Return the (X, Y) coordinate for the center point of the cell that contains the specified text.  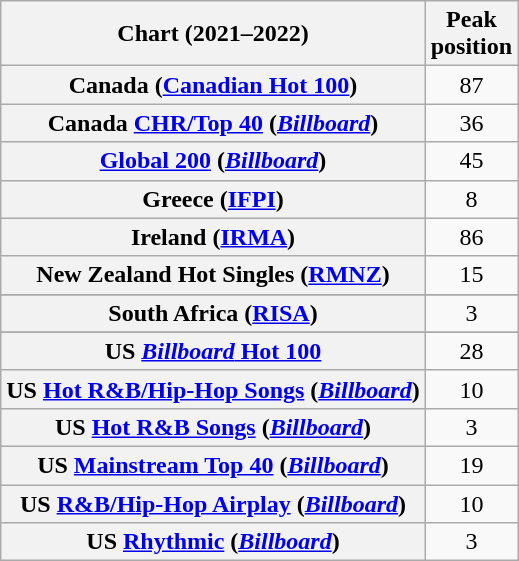
Ireland (IRMA) (213, 237)
86 (471, 237)
US Mainstream Top 40 (Billboard) (213, 465)
Greece (IFPI) (213, 199)
8 (471, 199)
US Rhythmic (Billboard) (213, 542)
Canada (Canadian Hot 100) (213, 85)
87 (471, 85)
US Hot R&B/Hip-Hop Songs (Billboard) (213, 389)
Global 200 (Billboard) (213, 161)
US Hot R&B Songs (Billboard) (213, 427)
South Africa (RISA) (213, 313)
15 (471, 275)
19 (471, 465)
New Zealand Hot Singles (RMNZ) (213, 275)
36 (471, 123)
Canada CHR/Top 40 (Billboard) (213, 123)
Peakposition (471, 34)
45 (471, 161)
Chart (2021–2022) (213, 34)
28 (471, 351)
US R&B/Hip-Hop Airplay (Billboard) (213, 503)
US Billboard Hot 100 (213, 351)
